Detect which cell encompasses the target text, then output its (X, Y) center coordinate. 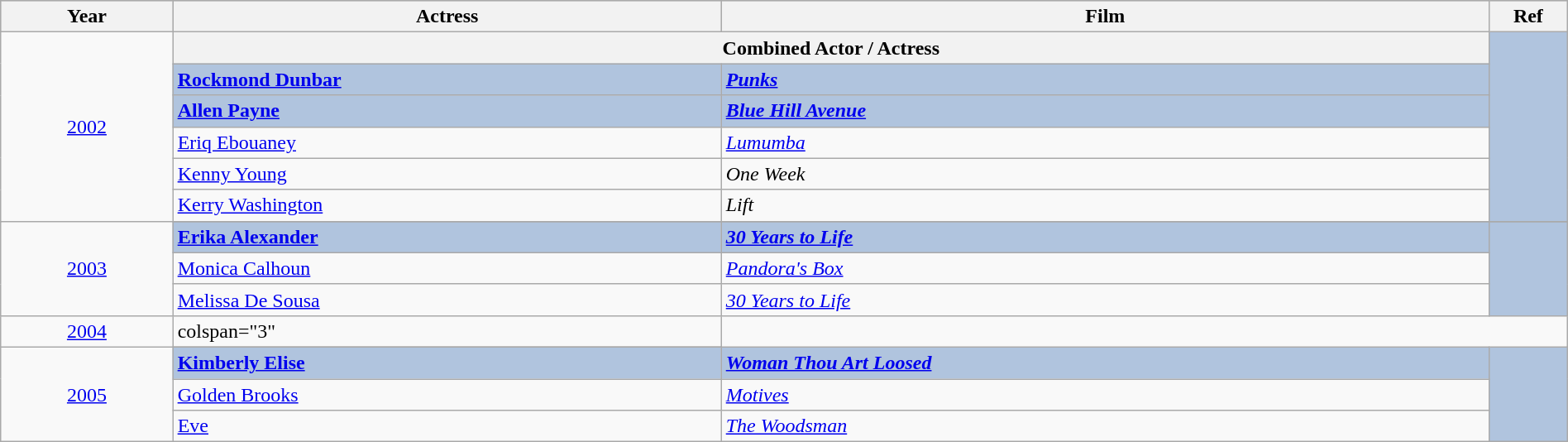
Pandora's Box (1105, 268)
Allen Payne (447, 111)
Erika Alexander (447, 237)
One Week (1105, 174)
colspan="3" (447, 331)
Golden Brooks (447, 395)
Motives (1105, 395)
Kerry Washington (447, 205)
Kenny Young (447, 174)
Ref (1528, 17)
Woman Thou Art Loosed (1105, 363)
Film (1105, 17)
The Woodsman (1105, 426)
Blue Hill Avenue (1105, 111)
Combined Actor / Actress (830, 48)
Actress (447, 17)
Punks (1105, 79)
2002 (87, 127)
Year (87, 17)
Eve (447, 426)
Lift (1105, 205)
Monica Calhoun (447, 268)
2005 (87, 394)
Lumumba (1105, 142)
Kimberly Elise (447, 363)
Eriq Ebouaney (447, 142)
2004 (87, 331)
Melissa De Sousa (447, 300)
2003 (87, 268)
Rockmond Dunbar (447, 79)
